Identify which cell holds the provided text, then report its [X, Y] central coordinate. 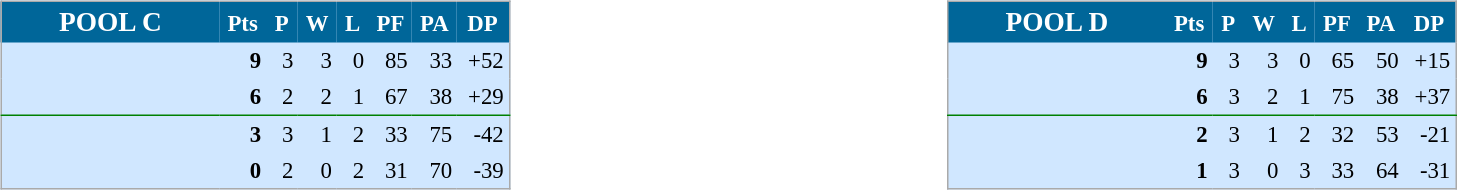
70 [434, 170]
+52 [483, 60]
67 [391, 96]
65 [1337, 60]
+37 [1429, 96]
-21 [1429, 134]
50 [1381, 60]
+15 [1429, 60]
POOL D [1056, 22]
53 [1381, 134]
-42 [483, 134]
-31 [1429, 170]
64 [1381, 170]
-39 [483, 170]
+29 [483, 96]
POOL C [110, 22]
32 [1337, 134]
85 [391, 60]
31 [391, 170]
